Determine the (X, Y) coordinate at the center of the cell enclosing the given text.  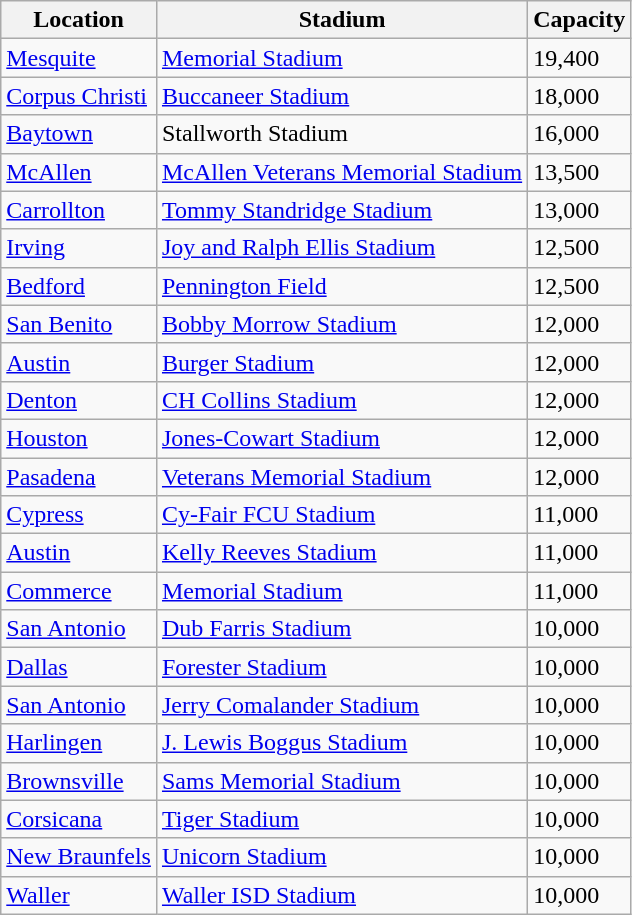
CH Collins Stadium (342, 400)
Location (79, 20)
Dallas (79, 667)
Forester Stadium (342, 667)
Kelly Reeves Stadium (342, 553)
Stadium (342, 20)
New Braunfels (79, 857)
Cy-Fair FCU Stadium (342, 515)
Capacity (580, 20)
Pasadena (79, 477)
Burger Stadium (342, 362)
Pennington Field (342, 286)
Tommy Standridge Stadium (342, 210)
Commerce (79, 591)
Sams Memorial Stadium (342, 781)
Denton (79, 400)
Carrollton (79, 210)
McAllen Veterans Memorial Stadium (342, 172)
Irving (79, 248)
18,000 (580, 96)
13,500 (580, 172)
Veterans Memorial Stadium (342, 477)
Stallworth Stadium (342, 134)
McAllen (79, 172)
Tiger Stadium (342, 819)
Harlingen (79, 743)
Mesquite (79, 58)
Buccaneer Stadium (342, 96)
Corsicana (79, 819)
Joy and Ralph Ellis Stadium (342, 248)
19,400 (580, 58)
Jerry Comalander Stadium (342, 705)
Baytown (79, 134)
J. Lewis Boggus Stadium (342, 743)
16,000 (580, 134)
13,000 (580, 210)
Dub Farris Stadium (342, 629)
Waller (79, 895)
Unicorn Stadium (342, 857)
Waller ISD Stadium (342, 895)
Corpus Christi (79, 96)
Cypress (79, 515)
San Benito (79, 324)
Bedford (79, 286)
Brownsville (79, 781)
Bobby Morrow Stadium (342, 324)
Houston (79, 438)
Jones-Cowart Stadium (342, 438)
